Locate the cell with the specified text and output its (x, y) center coordinate. 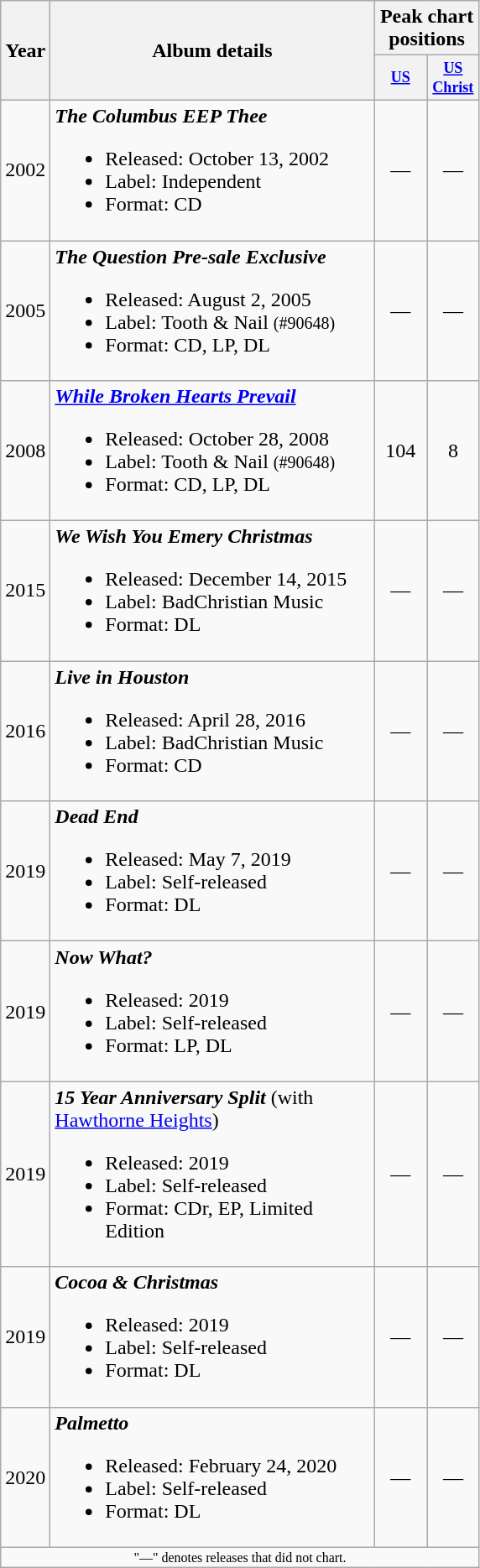
"—" denotes releases that did not chart. (240, 1557)
2015 (25, 591)
PalmettoReleased: February 24, 2020Label: Self-releasedFormat: DL (212, 1477)
Cocoa & ChristmasReleased: 2019Label: Self-releasedFormat: DL (212, 1337)
Now What?Released: 2019Label: Self-releasedFormat: LP, DL (212, 1012)
While Broken Hearts PrevailReleased: October 28, 2008Label: Tooth & Nail (#90648)Format: CD, LP, DL (212, 451)
Year (25, 50)
US (401, 78)
15 Year Anniversary Split (with Hawthorne Heights)Released: 2019Label: Self-releasedFormat: CDr, EP, Limited Edition (212, 1175)
2020 (25, 1477)
8 (453, 451)
We Wish You Emery ChristmasReleased: December 14, 2015Label: BadChristian MusicFormat: DL (212, 591)
Dead EndReleased: May 7, 2019Label: Self-releasedFormat: DL (212, 871)
Live in HoustonReleased: April 28, 2016Label: BadChristian MusicFormat: CD (212, 732)
Album details (212, 50)
2016 (25, 732)
2002 (25, 169)
US Christ (453, 78)
The Question Pre-sale ExclusiveReleased: August 2, 2005Label: Tooth & Nail (#90648)Format: CD, LP, DL (212, 310)
Peak chart positions (426, 29)
2005 (25, 310)
104 (401, 451)
2008 (25, 451)
The Columbus EEP TheeReleased: October 13, 2002Label: IndependentFormat: CD (212, 169)
